Capture the cell that displays the provided text and extract its [X, Y] central coordinate. 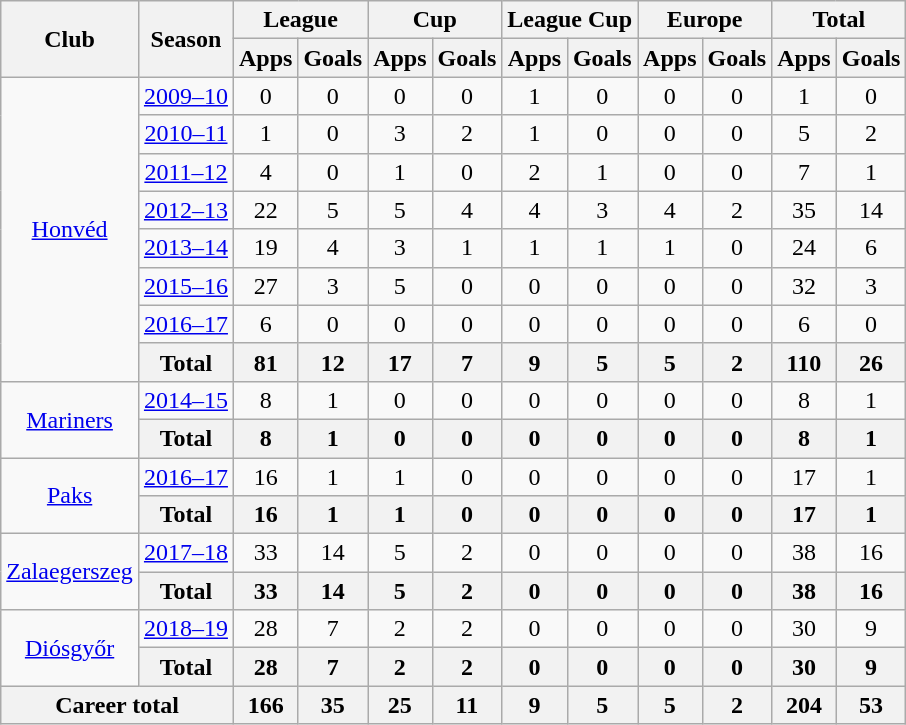
2015–16 [186, 286]
11 [467, 705]
Zalaegerszeg [70, 572]
2010–11 [186, 134]
27 [265, 286]
12 [333, 362]
Europe [705, 20]
32 [804, 286]
25 [400, 705]
2017–18 [186, 553]
24 [804, 248]
Season [186, 39]
Honvéd [70, 229]
Diósgyőr [70, 648]
2011–12 [186, 172]
2018–19 [186, 629]
22 [265, 210]
2013–14 [186, 248]
League Cup [570, 20]
Career total [118, 705]
81 [265, 362]
Mariners [70, 419]
26 [871, 362]
53 [871, 705]
110 [804, 362]
166 [265, 705]
League [300, 20]
Cup [435, 20]
2009–10 [186, 96]
2012–13 [186, 210]
2014–15 [186, 400]
Paks [70, 496]
204 [804, 705]
Club [70, 39]
19 [265, 248]
